Return (x, y) of the center of cell containing provided text 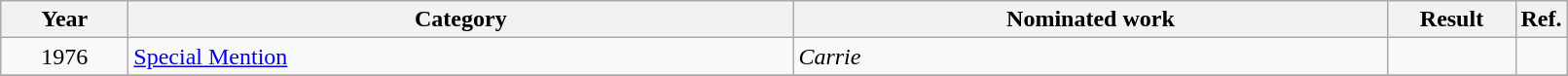
Special Mention (461, 57)
Carrie (1090, 57)
Result (1452, 19)
Ref. (1542, 19)
1976 (64, 57)
Nominated work (1090, 19)
Year (64, 19)
Category (461, 19)
